From the cell containing the given text, extract its center point as [x, y] coordinate. 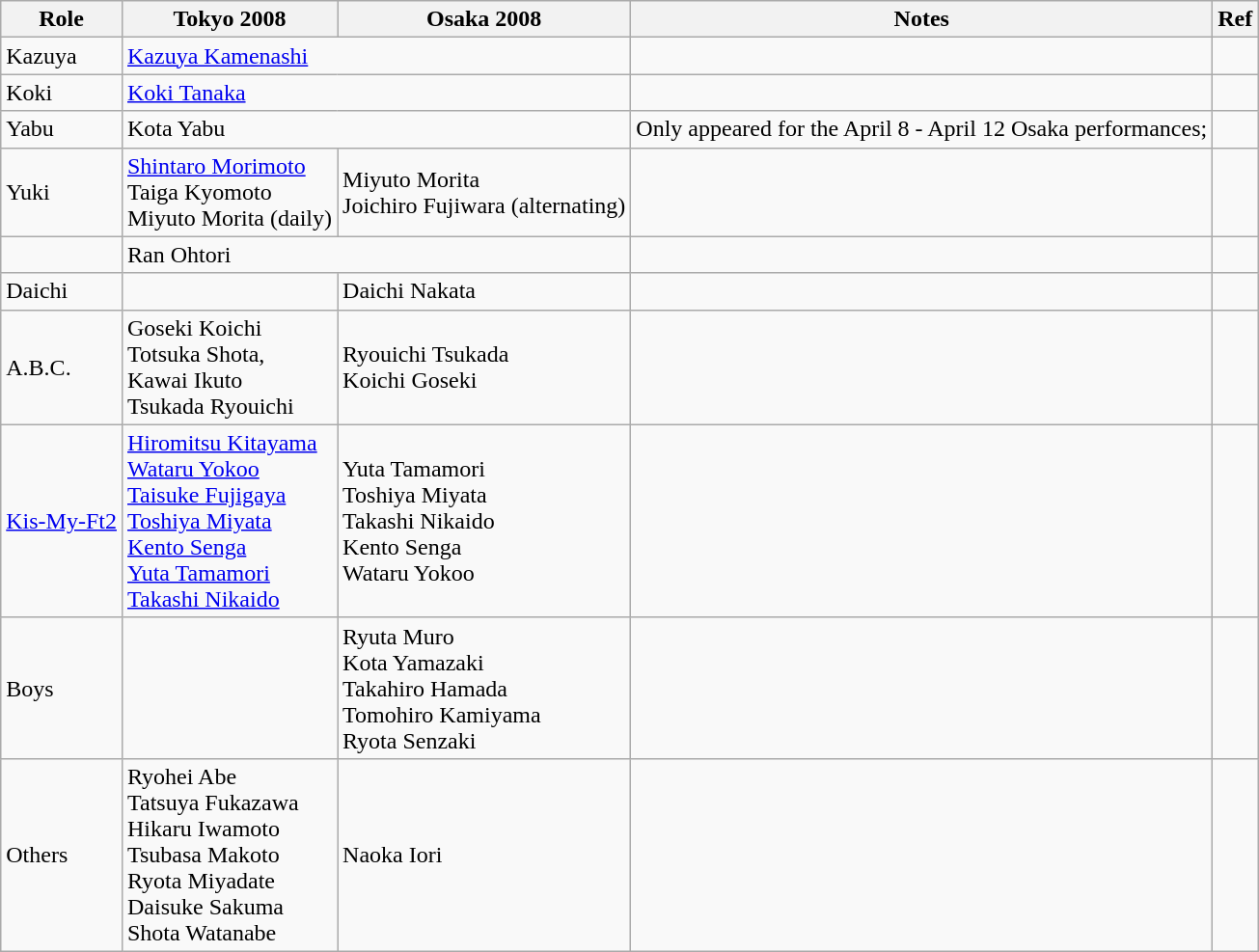
Yabu [62, 129]
Ryouichi TsukadaKoichi Goseki [484, 367]
Kota Yabu [376, 129]
Miyuto MoritaJoichiro Fujiwara (alternating) [484, 192]
Ryuta MuroKota YamazakiTakahiro HamadaTomohiro KamiyamaRyota Senzaki [484, 688]
Tokyo 2008 [230, 19]
Goseki KoichiTotsuka Shota,Kawai IkutoTsukada Ryouichi [230, 367]
Shintaro MorimotoTaiga KyomotoMiyuto Morita (daily) [230, 192]
Kazuya [62, 56]
Osaka 2008 [484, 19]
Daichi Nakata [484, 291]
Ran Ohtori [376, 255]
Daichi [62, 291]
Boys [62, 688]
A.B.C. [62, 367]
Yuta TamamoriToshiya MiyataTakashi NikaidoKento SengaWataru Yokoo [484, 521]
Role [62, 19]
Koki Tanaka [376, 93]
Kis-My-Ft2 [62, 521]
Ryohei AbeTatsuya FukazawaHikaru IwamotoTsubasa MakotoRyota MiyadateDaisuke SakumaShota Watanabe [230, 855]
Others [62, 855]
Koki [62, 93]
Notes [922, 19]
Yuki [62, 192]
Hiromitsu KitayamaWataru YokooTaisuke FujigayaToshiya MiyataKento SengaYuta TamamoriTakashi Nikaido [230, 521]
Naoka Iori [484, 855]
Only appeared for the April 8 - April 12 Osaka performances; [922, 129]
Kazuya Kamenashi [376, 56]
Ref [1235, 19]
